Scan for the cell matching the given text and deliver its [x, y] coordinate at center. 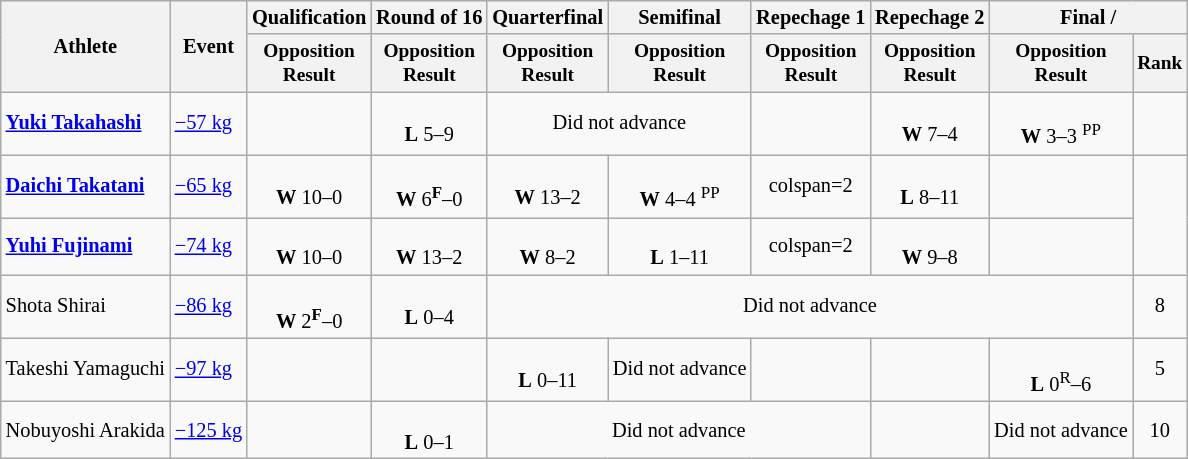
L 0R–6 [1060, 370]
Rank [1160, 62]
Event [208, 46]
L 0–4 [429, 306]
Quarterfinal [548, 17]
−125 kg [208, 430]
L 1–11 [680, 246]
Takeshi Yamaguchi [86, 370]
L 8–11 [930, 186]
−74 kg [208, 246]
−57 kg [208, 122]
−65 kg [208, 186]
Repechage 2 [930, 17]
L 5–9 [429, 122]
L 0–11 [548, 370]
L 0–1 [429, 430]
10 [1160, 430]
−97 kg [208, 370]
8 [1160, 306]
Nobuyoshi Arakida [86, 430]
−86 kg [208, 306]
W 7–4 [930, 122]
W 8–2 [548, 246]
W 3–3 PP [1060, 122]
Semifinal [680, 17]
W 6F–0 [429, 186]
5 [1160, 370]
Round of 16 [429, 17]
W 4–4 PP [680, 186]
Final / [1088, 17]
Athlete [86, 46]
Qualification [309, 17]
Yuki Takahashi [86, 122]
W 9–8 [930, 246]
W 2F–0 [309, 306]
Repechage 1 [810, 17]
Daichi Takatani [86, 186]
Yuhi Fujinami [86, 246]
Shota Shirai [86, 306]
